Identify which cell holds the provided text, then report its (x, y) central coordinate. 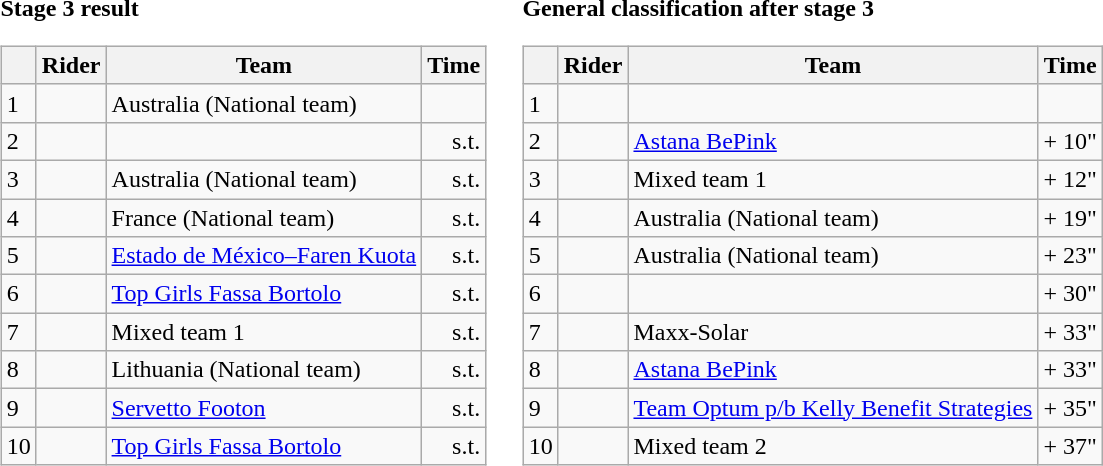
+ 37" (1070, 446)
+ 19" (1070, 217)
+ 35" (1070, 408)
+ 12" (1070, 179)
+ 23" (1070, 256)
Mixed team 2 (833, 446)
Maxx-Solar (833, 332)
Team Optum p/b Kelly Benefit Strategies (833, 408)
+ 10" (1070, 141)
France (National team) (264, 217)
Estado de México–Faren Kuota (264, 256)
Servetto Footon (264, 408)
+ 30" (1070, 294)
Lithuania (National team) (264, 370)
